For the text-containing cell, return its midpoint in (X, Y) coordinate format. 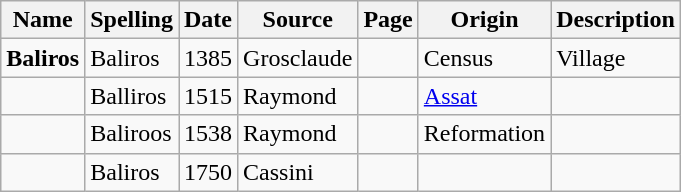
Date (208, 20)
Reformation (484, 134)
Description (616, 20)
1750 (208, 172)
Assat (484, 96)
1515 (208, 96)
Baliroos (132, 134)
Spelling (132, 20)
1385 (208, 58)
1538 (208, 134)
Page (388, 20)
Grosclaude (298, 58)
Origin (484, 20)
Name (43, 20)
Census (484, 58)
Cassini (298, 172)
Balliros (132, 96)
Source (298, 20)
Village (616, 58)
